Determine the (x, y) coordinate at the center of the cell enclosing the given text.  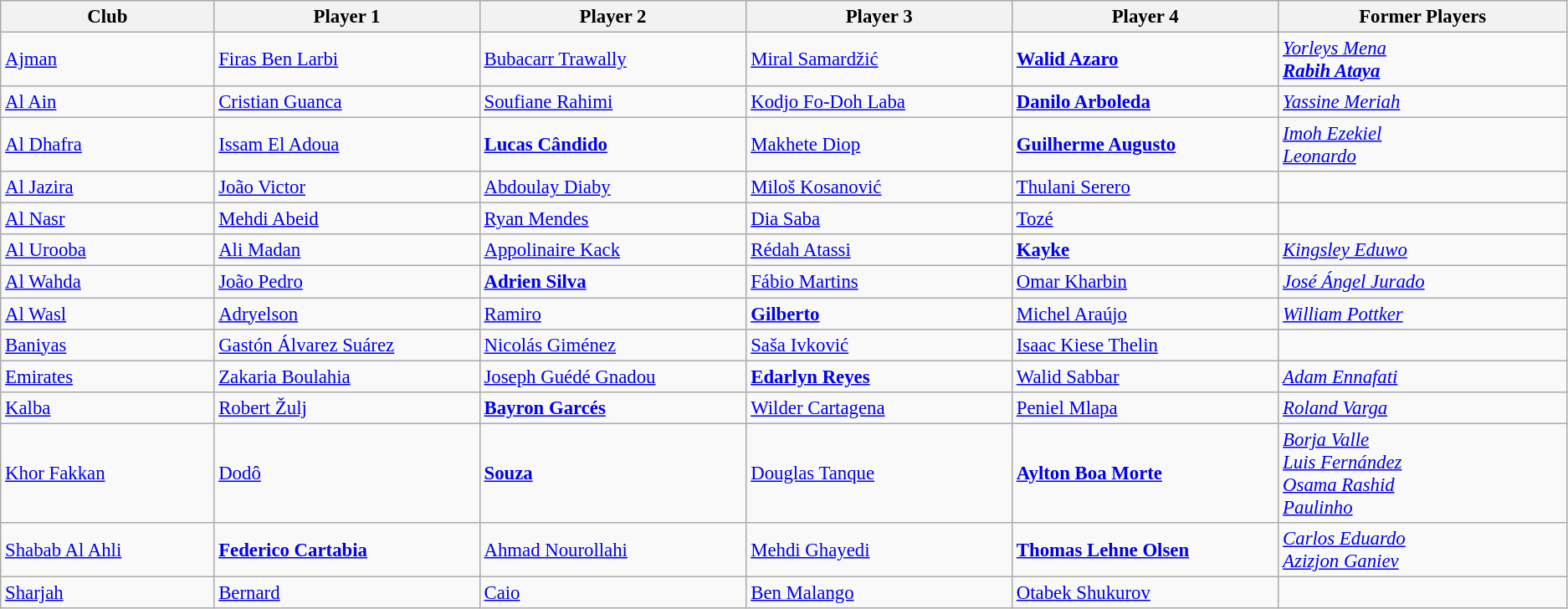
Gastón Álvarez Suárez (346, 345)
Miral Samardžić (879, 60)
Saša Ivković (879, 345)
Isaac Kiese Thelin (1145, 345)
Firas Ben Larbi (346, 60)
Caio (612, 592)
Ryan Mendes (612, 219)
Guilherme Augusto (1145, 146)
William Pottker (1422, 314)
Khor Fakkan (107, 473)
Thulani Serero (1145, 187)
Appolinaire Kack (612, 250)
Roland Varga (1422, 407)
Thomas Lehne Olsen (1145, 550)
Kalba (107, 407)
Issam El Adoua (346, 146)
Walid Sabbar (1145, 376)
Kodjo Fo-Doh Laba (879, 102)
Emirates (107, 376)
Fábio Martins (879, 282)
Sharjah (107, 592)
Al Ain (107, 102)
Otabek Shukurov (1145, 592)
Bayron Garcés (612, 407)
Adrien Silva (612, 282)
Peniel Mlapa (1145, 407)
Shabab Al Ahli (107, 550)
João Pedro (346, 282)
Al Dhafra (107, 146)
João Victor (346, 187)
Al Jazira (107, 187)
Ahmad Nourollahi (612, 550)
Ali Madan (346, 250)
Danilo Arboleda (1145, 102)
Imoh Ezekiel Leonardo (1422, 146)
Dia Saba (879, 219)
Baniyas (107, 345)
Lucas Cândido (612, 146)
Cristian Guanca (346, 102)
Makhete Diop (879, 146)
Wilder Cartagena (879, 407)
Federico Cartabia (346, 550)
Al Wahda (107, 282)
Robert Žulj (346, 407)
Al Wasl (107, 314)
Player 2 (612, 17)
Player 1 (346, 17)
Tozé (1145, 219)
Walid Azaro (1145, 60)
Bubacarr Trawally (612, 60)
Yassine Meriah (1422, 102)
Soufiane Rahimi (612, 102)
Miloš Kosanović (879, 187)
Borja Valle Luis Fernández Osama Rashid Paulinho (1422, 473)
Michel Araújo (1145, 314)
José Ángel Jurado (1422, 282)
Nicolás Giménez (612, 345)
Omar Kharbin (1145, 282)
Kayke (1145, 250)
Mehdi Abeid (346, 219)
Souza (612, 473)
Kingsley Eduwo (1422, 250)
Dodô (346, 473)
Zakaria Boulahia (346, 376)
Edarlyn Reyes (879, 376)
Club (107, 17)
Joseph Guédé Gnadou (612, 376)
Bernard (346, 592)
Player 3 (879, 17)
Ben Malango (879, 592)
Douglas Tanque (879, 473)
Former Players (1422, 17)
Mehdi Ghayedi (879, 550)
Aylton Boa Morte (1145, 473)
Al Nasr (107, 219)
Adryelson (346, 314)
Gilberto (879, 314)
Abdoulay Diaby (612, 187)
Carlos Eduardo Azizjon Ganiev (1422, 550)
Player 4 (1145, 17)
Ajman (107, 60)
Rédah Atassi (879, 250)
Ramiro (612, 314)
Adam Ennafati (1422, 376)
Yorleys Mena Rabih Ataya (1422, 60)
Al Urooba (107, 250)
